Extract the (x, y) coordinate from the center of the cell holding the provided text.  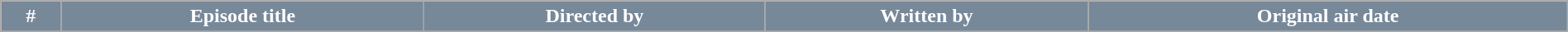
Episode title (243, 16)
Original air date (1328, 16)
Written by (926, 16)
# (31, 16)
Directed by (595, 16)
